For the text-containing cell, return its midpoint in [x, y] coordinate format. 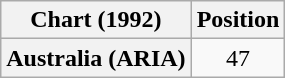
Chart (1992) [96, 20]
Position [238, 20]
Australia (ARIA) [96, 58]
47 [238, 58]
